For the text-containing cell, return its midpoint in [X, Y] coordinate format. 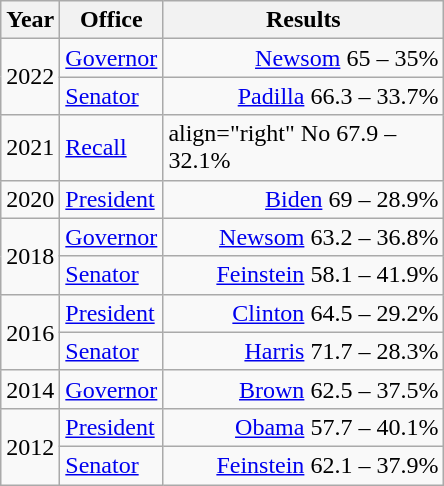
2021 [30, 148]
Recall [112, 148]
Newsom 65 – 35% [304, 58]
Year [30, 20]
Feinstein 62.1 – 37.9% [304, 465]
Feinstein 58.1 – 41.9% [304, 275]
2018 [30, 256]
Results [304, 20]
Office [112, 20]
align="right" No 67.9 – 32.1% [304, 148]
2012 [30, 446]
2022 [30, 77]
2016 [30, 332]
Brown 62.5 – 37.5% [304, 389]
Biden 69 – 28.9% [304, 199]
2020 [30, 199]
2014 [30, 389]
Obama 57.7 – 40.1% [304, 427]
Harris 71.7 – 28.3% [304, 351]
Clinton 64.5 – 29.2% [304, 313]
Padilla 66.3 – 33.7% [304, 96]
Newsom 63.2 – 36.8% [304, 237]
